Provide the [x, y] coordinate of the cell's center where the given text is located.  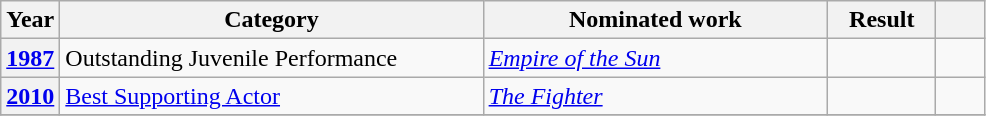
2010 [30, 96]
1987 [30, 58]
Empire of the Sun [656, 58]
The Fighter [656, 96]
Nominated work [656, 20]
Year [30, 20]
Outstanding Juvenile Performance [272, 58]
Result [882, 20]
Category [272, 20]
Best Supporting Actor [272, 96]
